Provide the (x, y) coordinate of the cell's center where the given text is located.  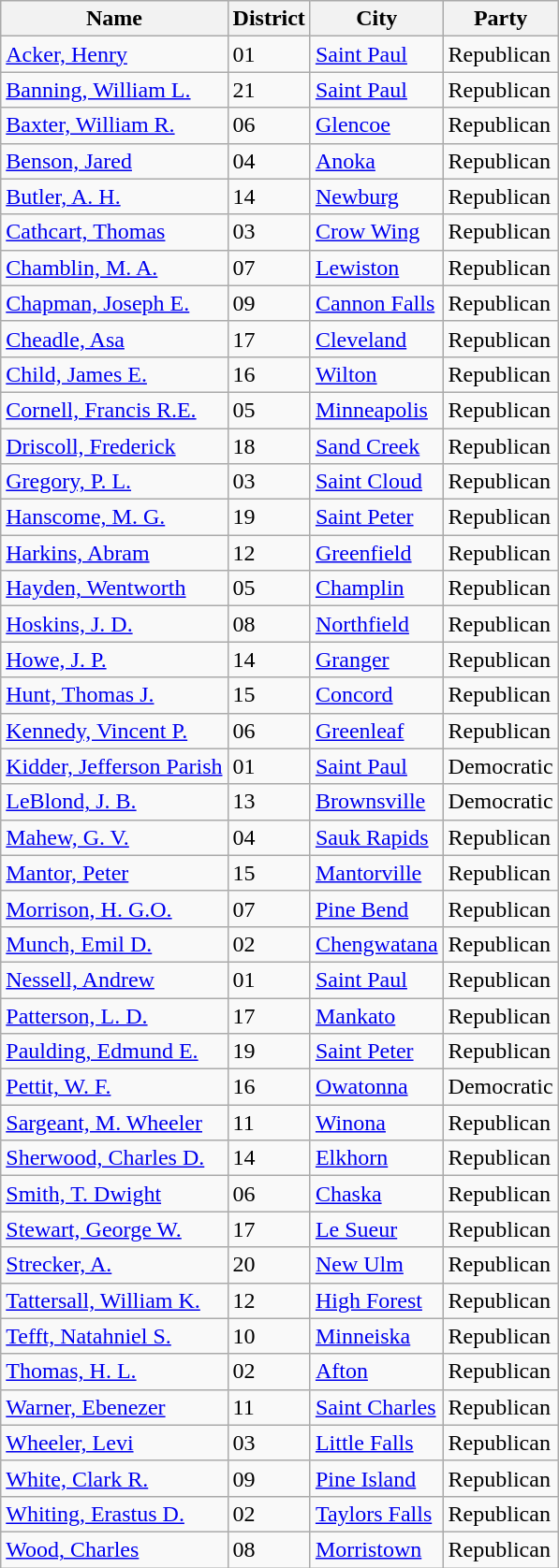
Wheeler, Levi (114, 1443)
Hayden, Wentworth (114, 588)
Driscoll, Frederick (114, 446)
Saint Charles (376, 1407)
Cathcart, Thomas (114, 232)
LeBlond, J. B. (114, 802)
Sand Creek (376, 446)
Acker, Henry (114, 54)
Afton (376, 1372)
Owatonna (376, 1087)
Munch, Emil D. (114, 944)
Cornell, Francis R.E. (114, 410)
District (269, 19)
Whiting, Erastus D. (114, 1514)
Chapman, Joseph E. (114, 303)
Stewart, George W. (114, 1229)
Mahew, G. V. (114, 837)
Banning, William L. (114, 90)
21 (269, 90)
Elkhorn (376, 1158)
13 (269, 802)
City (376, 19)
Crow Wing (376, 232)
Minneiska (376, 1336)
White, Clark R. (114, 1478)
Granger (376, 660)
Chengwatana (376, 944)
Greenleaf (376, 731)
Little Falls (376, 1443)
Winona (376, 1123)
Wilton (376, 374)
Mankato (376, 1015)
Butler, A. H. (114, 196)
Newburg (376, 196)
New Ulm (376, 1265)
Glencoe (376, 125)
Name (114, 19)
Hanscome, M. G. (114, 517)
Mantorville (376, 873)
Minneapolis (376, 410)
Concord (376, 695)
High Forest (376, 1300)
Smith, T. Dwight (114, 1194)
Party (500, 19)
Kidder, Jefferson Parish (114, 766)
Paulding, Edmund E. (114, 1052)
Mantor, Peter (114, 873)
Wood, Charles (114, 1549)
Strecker, A. (114, 1265)
Howe, J. P. (114, 660)
Tefft, Natahniel S. (114, 1336)
Morrison, H. G.O. (114, 908)
Pettit, W. F. (114, 1087)
Tattersall, William K. (114, 1300)
Harkins, Abram (114, 553)
Anoka (376, 161)
Saint Cloud (376, 482)
Morristown (376, 1549)
Kennedy, Vincent P. (114, 731)
Brownsville (376, 802)
Gregory, P. L. (114, 482)
Hunt, Thomas J. (114, 695)
18 (269, 446)
Baxter, William R. (114, 125)
Sherwood, Charles D. (114, 1158)
Nessell, Andrew (114, 980)
Cannon Falls (376, 303)
Champlin (376, 588)
Le Sueur (376, 1229)
20 (269, 1265)
Pine Island (376, 1478)
Cleveland (376, 339)
Sauk Rapids (376, 837)
Sargeant, M. Wheeler (114, 1123)
Pine Bend (376, 908)
Benson, Jared (114, 161)
Chamblin, M. A. (114, 268)
Chaska (376, 1194)
Child, James E. (114, 374)
Warner, Ebenezer (114, 1407)
Greenfield (376, 553)
10 (269, 1336)
Lewiston (376, 268)
Hoskins, J. D. (114, 624)
Cheadle, Asa (114, 339)
Northfield (376, 624)
Patterson, L. D. (114, 1015)
Taylors Falls (376, 1514)
Thomas, H. L. (114, 1372)
